Determine the [X, Y] coordinate at the center of the cell enclosing the given text.  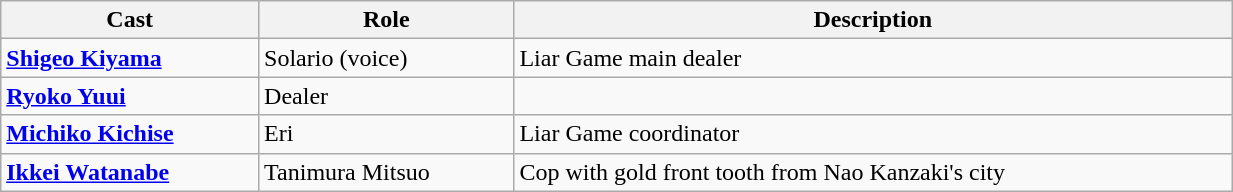
Cop with gold front tooth from Nao Kanzaki's city [873, 172]
Dealer [386, 96]
Cast [130, 20]
Description [873, 20]
Shigeo Kiyama [130, 58]
Michiko Kichise [130, 134]
Role [386, 20]
Eri [386, 134]
Liar Game coordinator [873, 134]
Solario (voice) [386, 58]
Liar Game main dealer [873, 58]
Tanimura Mitsuo [386, 172]
Ryoko Yuui [130, 96]
Ikkei Watanabe [130, 172]
